Detect which cell encompasses the target text, then output its [X, Y] center coordinate. 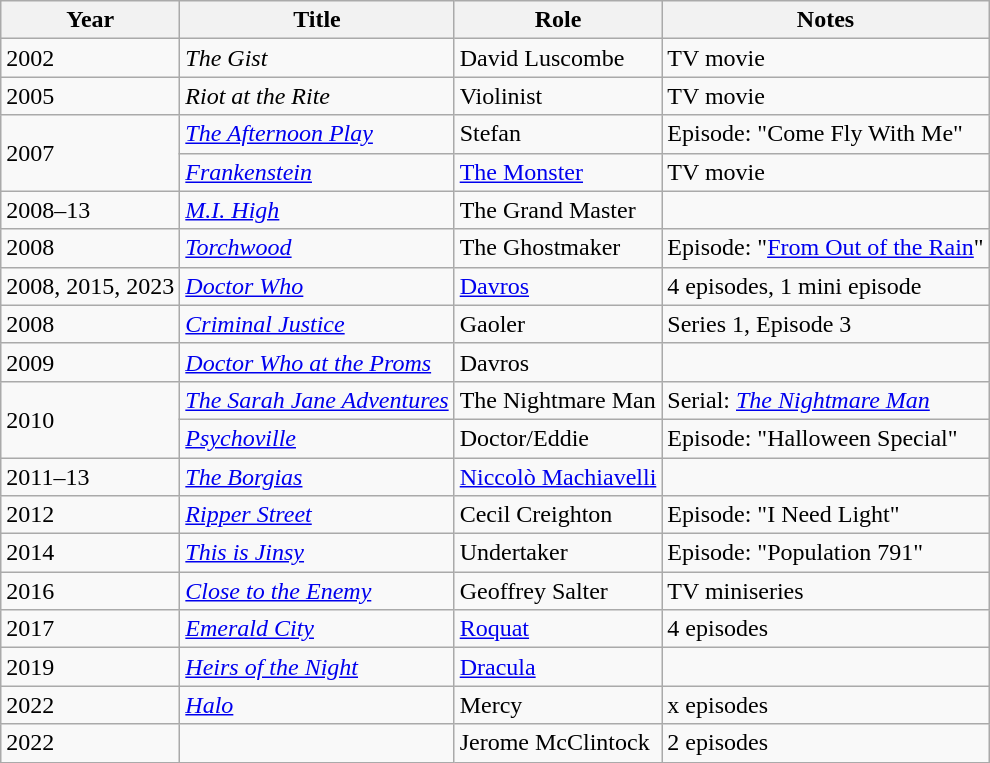
2009 [90, 362]
Episode: "I Need Light" [826, 515]
Torchwood [317, 248]
Emerald City [317, 629]
The Afternoon Play [317, 134]
Dracula [558, 667]
Close to the Enemy [317, 591]
The Ghostmaker [558, 248]
Title [317, 20]
The Gist [317, 58]
2005 [90, 96]
David Luscombe [558, 58]
Undertaker [558, 553]
Geoffrey Salter [558, 591]
2008–13 [90, 210]
The Sarah Jane Adventures [317, 400]
This is Jinsy [317, 553]
2017 [90, 629]
Stefan [558, 134]
The Borgias [317, 477]
Year [90, 20]
Doctor/Eddie [558, 438]
Cecil Creighton [558, 515]
Episode: "From Out of the Rain" [826, 248]
4 episodes, 1 mini episode [826, 286]
2 episodes [826, 743]
2019 [90, 667]
2014 [90, 553]
2010 [90, 419]
Serial: The Nightmare Man [826, 400]
Doctor Who at the Proms [317, 362]
Episode: "Population 791" [826, 553]
Frankenstein [317, 172]
Niccolò Machiavelli [558, 477]
Episode: "Come Fly With Me" [826, 134]
Mercy [558, 705]
M.I. High [317, 210]
4 episodes [826, 629]
TV miniseries [826, 591]
Series 1, Episode 3 [826, 324]
Jerome McClintock [558, 743]
Violinist [558, 96]
Halo [317, 705]
Role [558, 20]
Gaoler [558, 324]
The Grand Master [558, 210]
Riot at the Rite [317, 96]
Notes [826, 20]
The Nightmare Man [558, 400]
x episodes [826, 705]
Criminal Justice [317, 324]
2007 [90, 153]
2012 [90, 515]
2002 [90, 58]
Heirs of the Night [317, 667]
Psychoville [317, 438]
Ripper Street [317, 515]
2011–13 [90, 477]
2016 [90, 591]
2008, 2015, 2023 [90, 286]
Roquat [558, 629]
Doctor Who [317, 286]
Episode: "Halloween Special" [826, 438]
The Monster [558, 172]
